Detect which cell encompasses the target text, then output its [x, y] center coordinate. 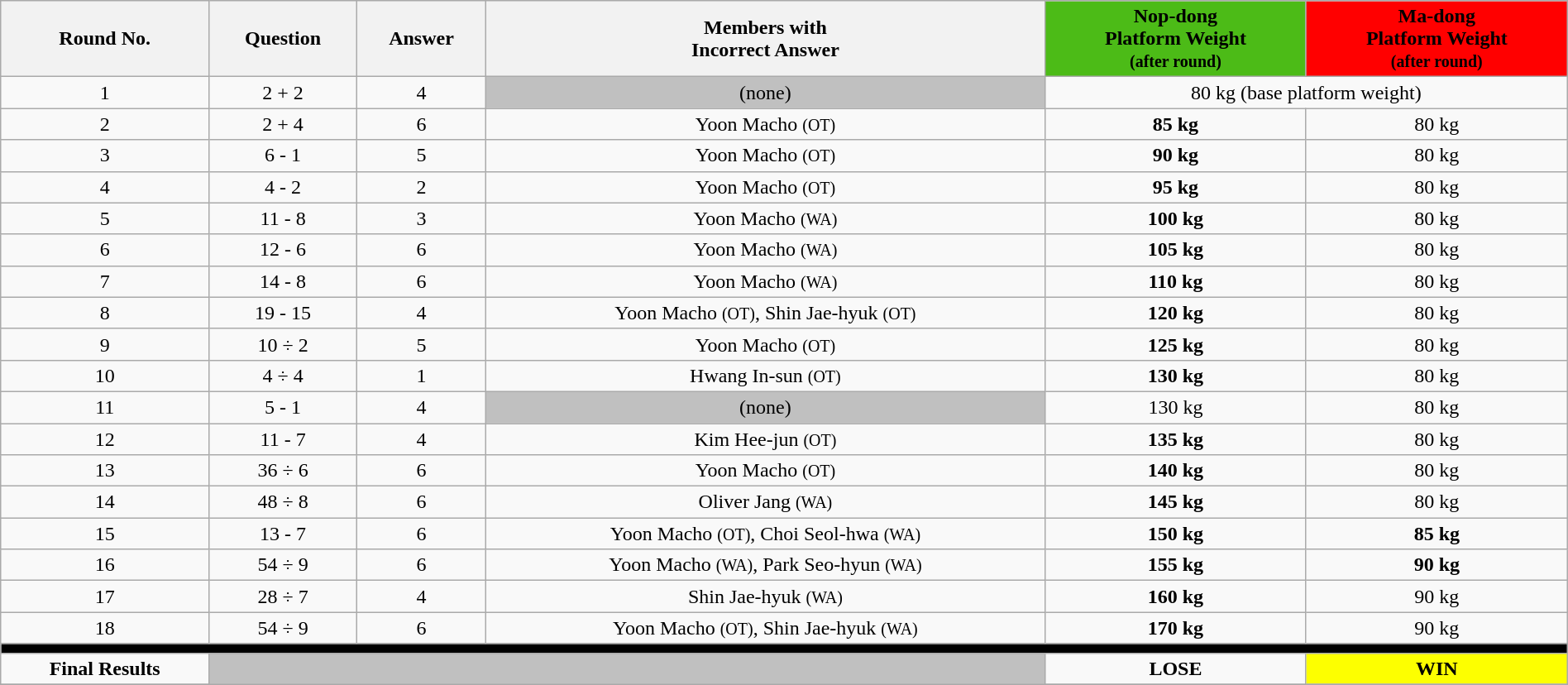
170 kg [1176, 628]
150 kg [1176, 534]
Question [283, 39]
WIN [1437, 668]
48 ÷ 8 [283, 502]
6 - 1 [283, 156]
5 - 1 [283, 407]
100 kg [1176, 218]
10 [105, 376]
Yoon Macho (OT), Shin Jae-hyuk (OT) [765, 313]
17 [105, 596]
Final Results [105, 668]
Kim Hee-jun (OT) [765, 439]
110 kg [1176, 281]
10 ÷ 2 [283, 344]
13 - 7 [283, 534]
12 - 6 [283, 250]
Yoon Macho (OT), Shin Jae-hyuk (WA) [765, 628]
11 [105, 407]
13 [105, 471]
2 + 2 [283, 93]
Round No. [105, 39]
Shin Jae-hyuk (WA) [765, 596]
Yoon Macho (WA), Park Seo-hyun (WA) [765, 565]
LOSE [1176, 668]
Yoon Macho (OT), Choi Seol-hwa (WA) [765, 534]
18 [105, 628]
155 kg [1176, 565]
Hwang In-sun (OT) [765, 376]
11 - 8 [283, 218]
135 kg [1176, 439]
Ma-dong Platform Weight (after round) [1437, 39]
19 - 15 [283, 313]
2 + 4 [283, 124]
Nop-dong Platform Weight (after round) [1176, 39]
140 kg [1176, 471]
95 kg [1176, 187]
Oliver Jang (WA) [765, 502]
16 [105, 565]
160 kg [1176, 596]
11 - 7 [283, 439]
12 [105, 439]
9 [105, 344]
4 - 2 [283, 187]
125 kg [1176, 344]
14 - 8 [283, 281]
8 [105, 313]
4 ÷ 4 [283, 376]
15 [105, 534]
14 [105, 502]
36 ÷ 6 [283, 471]
105 kg [1176, 250]
80 kg (base platform weight) [1307, 93]
145 kg [1176, 502]
Members with Incorrect Answer [765, 39]
28 ÷ 7 [283, 596]
120 kg [1176, 313]
7 [105, 281]
Answer [422, 39]
